From the cell containing the given text, extract its center point as [x, y] coordinate. 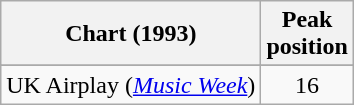
Chart (1993) [131, 34]
UK Airplay (Music Week) [131, 85]
16 [307, 85]
Peakposition [307, 34]
